Extract the [x, y] coordinate from the center of the cell holding the provided text.  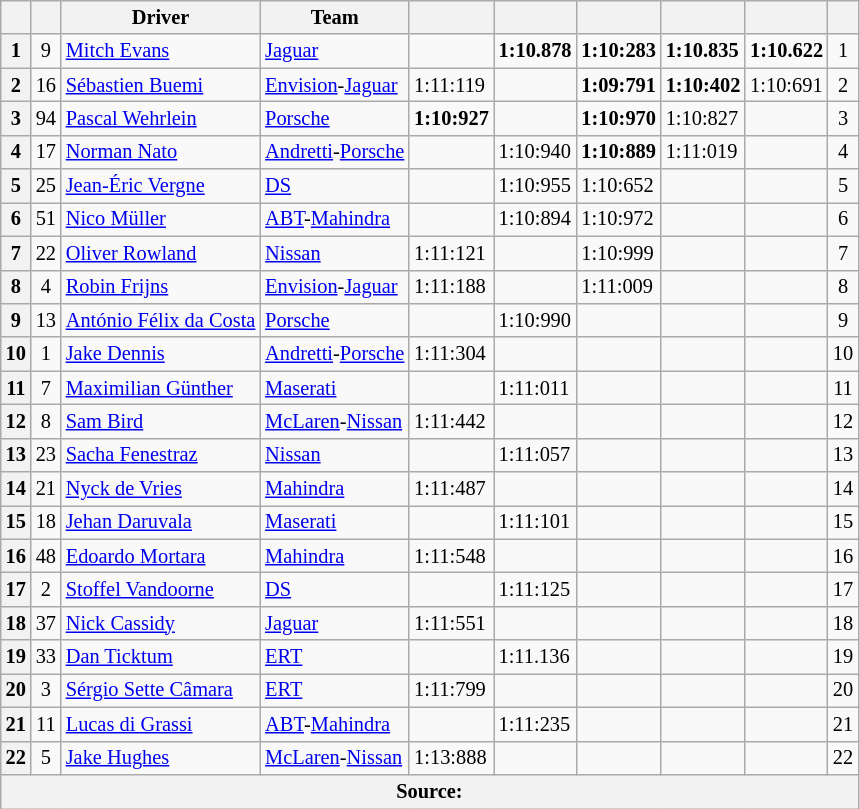
1:11:009 [618, 287]
Pascal Wehrlein [160, 118]
Norman Nato [160, 152]
1:10:889 [618, 152]
1:11.136 [536, 657]
1:10:990 [536, 320]
1:10:652 [618, 186]
1:11:799 [451, 690]
1:11:304 [451, 354]
Edoardo Mortara [160, 556]
1:11:188 [451, 287]
1:10.835 [703, 51]
51 [46, 219]
33 [46, 657]
1:10.622 [786, 51]
1:09:791 [618, 85]
48 [46, 556]
1:11:119 [451, 85]
1:10:970 [618, 118]
1:10:972 [618, 219]
1:11:019 [703, 152]
Jake Hughes [160, 758]
Maximilian Günther [160, 388]
1:10:691 [786, 85]
23 [46, 455]
Stoffel Vandoorne [160, 589]
António Félix da Costa [160, 320]
Sam Bird [160, 421]
Robin Frijns [160, 287]
1:10:940 [536, 152]
1:11:125 [536, 589]
1:11:235 [536, 724]
1:11:011 [536, 388]
Team [334, 17]
1:11:442 [451, 421]
1:11:548 [451, 556]
1:11:057 [536, 455]
Source: [430, 791]
1:13:888 [451, 758]
1:11:487 [451, 489]
Lucas di Grassi [160, 724]
1:11:101 [536, 522]
1:11:121 [451, 253]
Oliver Rowland [160, 253]
1:10.878 [536, 51]
1:10:894 [536, 219]
94 [46, 118]
Nico Müller [160, 219]
Dan Ticktum [160, 657]
Jehan Daruvala [160, 522]
Mitch Evans [160, 51]
1:10:283 [618, 51]
1:10:999 [618, 253]
Nyck de Vries [160, 489]
Jake Dennis [160, 354]
Driver [160, 17]
Sébastien Buemi [160, 85]
1:10:827 [703, 118]
Sacha Fenestraz [160, 455]
1:10:955 [536, 186]
Sérgio Sette Câmara [160, 690]
37 [46, 623]
1:10:927 [451, 118]
Nick Cassidy [160, 623]
25 [46, 186]
Jean-Éric Vergne [160, 186]
1:11:551 [451, 623]
1:10:402 [703, 85]
